Locate the cell with the specified text and output its (x, y) center coordinate. 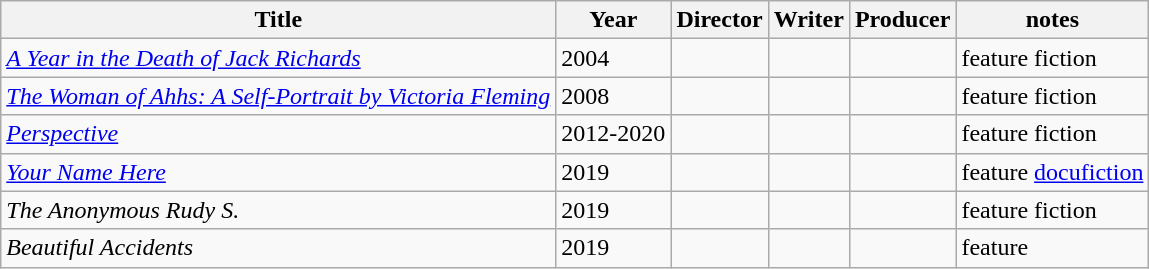
2004 (614, 58)
The Woman of Ahhs: A Self-Portrait by Victoria Fleming (278, 96)
2012-2020 (614, 134)
notes (1052, 20)
2008 (614, 96)
feature docufiction (1052, 172)
Writer (808, 20)
Beautiful Accidents (278, 248)
Year (614, 20)
feature (1052, 248)
The Anonymous Rudy S. (278, 210)
Your Name Here (278, 172)
Perspective (278, 134)
Producer (902, 20)
Director (720, 20)
A Year in the Death of Jack Richards (278, 58)
Title (278, 20)
